Return (X, Y) of the center of cell containing provided text 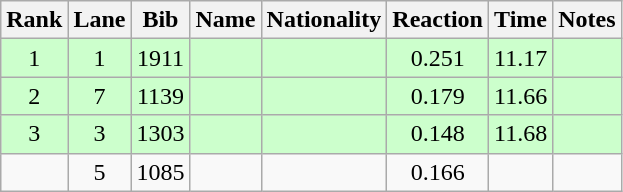
Rank (34, 20)
2 (34, 96)
0.179 (438, 96)
1085 (160, 172)
0.166 (438, 172)
0.251 (438, 58)
1911 (160, 58)
Nationality (324, 20)
Reaction (438, 20)
Lane (100, 20)
7 (100, 96)
Notes (587, 20)
0.148 (438, 134)
Bib (160, 20)
Time (520, 20)
11.17 (520, 58)
Name (226, 20)
1303 (160, 134)
1139 (160, 96)
5 (100, 172)
11.68 (520, 134)
11.66 (520, 96)
